Pinpoint the cell where the given text exists, returning its [x, y] midpoint coordinate. 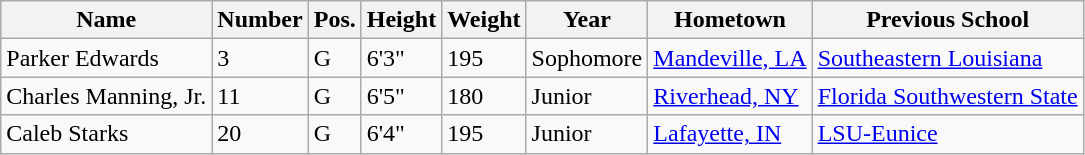
Caleb Starks [106, 134]
20 [260, 134]
6'4" [401, 134]
Lafayette, IN [730, 134]
3 [260, 58]
Parker Edwards [106, 58]
Height [401, 20]
Number [260, 20]
180 [484, 96]
LSU-Eunice [948, 134]
Mandeville, LA [730, 58]
Florida Southwestern State [948, 96]
Year [587, 20]
Previous School [948, 20]
Hometown [730, 20]
Pos. [334, 20]
Southeastern Louisiana [948, 58]
Charles Manning, Jr. [106, 96]
Riverhead, NY [730, 96]
Name [106, 20]
Sophomore [587, 58]
6'3" [401, 58]
Weight [484, 20]
11 [260, 96]
6'5" [401, 96]
